Locate the cell with the specified text and output its (x, y) center coordinate. 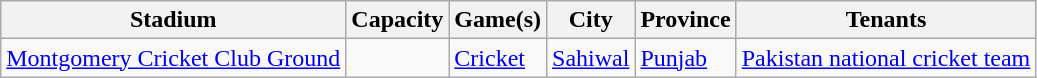
Montgomery Cricket Club Ground (174, 58)
Pakistan national cricket team (886, 58)
Province (686, 20)
City (591, 20)
Punjab (686, 58)
Stadium (174, 20)
Tenants (886, 20)
Game(s) (498, 20)
Capacity (398, 20)
Sahiwal (591, 58)
Cricket (498, 58)
